Locate the cell with the specified text and output its [x, y] center coordinate. 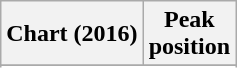
Peak position [189, 34]
Chart (2016) [72, 34]
